Locate the cell with the specified text and output its [x, y] center coordinate. 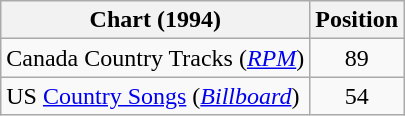
Canada Country Tracks (RPM) [156, 58]
US Country Songs (Billboard) [156, 96]
54 [357, 96]
Position [357, 20]
89 [357, 58]
Chart (1994) [156, 20]
